Pinpoint the cell where the given text exists, returning its (x, y) midpoint coordinate. 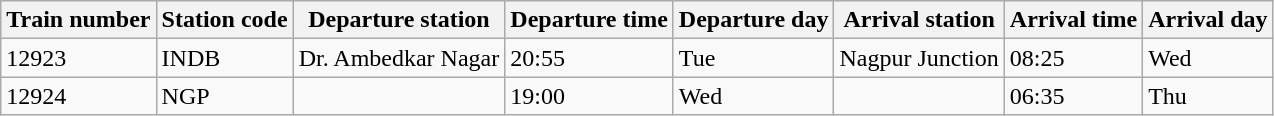
Tue (754, 58)
Dr. Ambedkar Nagar (399, 58)
Arrival time (1073, 20)
19:00 (590, 96)
NGP (224, 96)
Arrival station (919, 20)
Departure day (754, 20)
08:25 (1073, 58)
Departure time (590, 20)
Arrival day (1208, 20)
06:35 (1073, 96)
20:55 (590, 58)
Nagpur Junction (919, 58)
Departure station (399, 20)
Station code (224, 20)
INDB (224, 58)
12924 (78, 96)
12923 (78, 58)
Thu (1208, 96)
Train number (78, 20)
